Output the (x, y) coordinate of the center of the cell containing the given text.  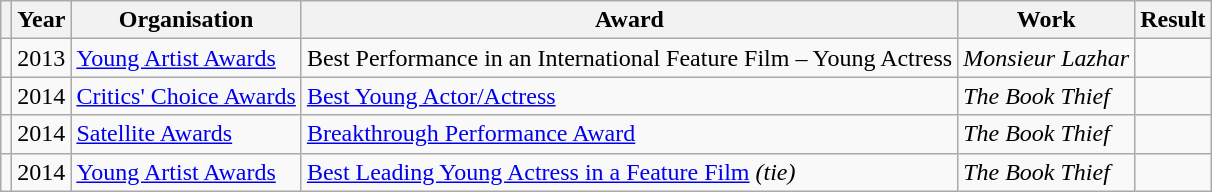
Best Leading Young Actress in a Feature Film (tie) (629, 172)
Breakthrough Performance Award (629, 134)
Organisation (186, 20)
Award (629, 20)
Monsieur Lazhar (1046, 58)
Critics' Choice Awards (186, 96)
Work (1046, 20)
Satellite Awards (186, 134)
Year (42, 20)
Best Young Actor/Actress (629, 96)
Best Performance in an International Feature Film – Young Actress (629, 58)
2013 (42, 58)
Result (1173, 20)
